From the cell containing the given text, extract its center point as [X, Y] coordinate. 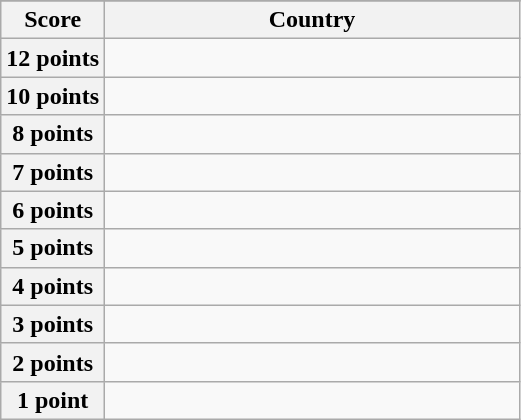
5 points [53, 248]
2 points [53, 362]
12 points [53, 58]
7 points [53, 172]
8 points [53, 134]
Country [312, 20]
3 points [53, 324]
6 points [53, 210]
4 points [53, 286]
Score [53, 20]
1 point [53, 400]
10 points [53, 96]
